Provide the [X, Y] coordinate of the cell's center where the given text is located.  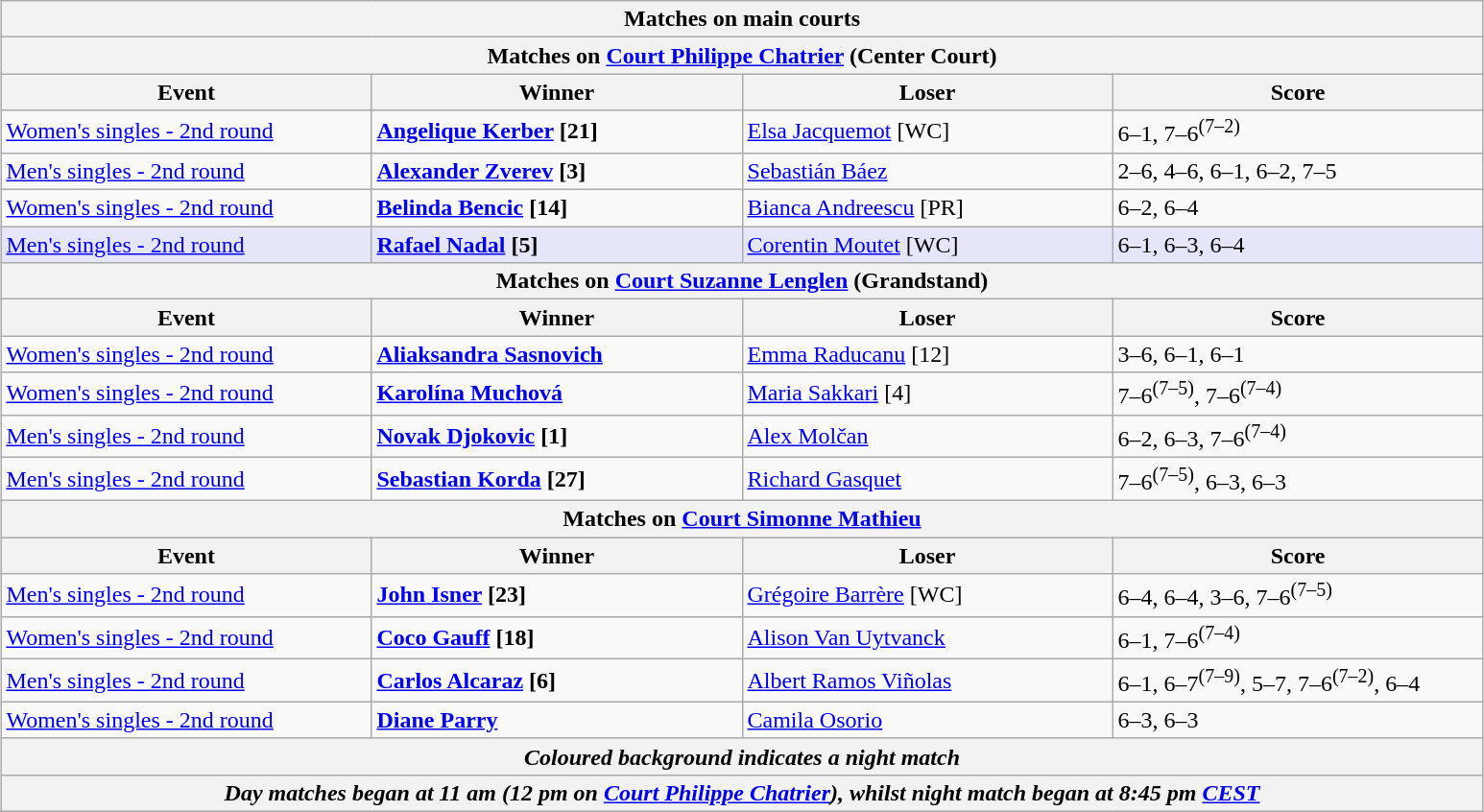
Matches on main courts [742, 19]
John Isner [23] [557, 595]
Angelique Kerber [21] [557, 132]
6–1, 6–3, 6–4 [1298, 245]
Matches on Court Philippe Chatrier (Center Court) [742, 56]
Coloured background indicates a night match [742, 756]
Diane Parry [557, 720]
Emma Raducanu [12] [927, 354]
7–6(7–5), 6–3, 6–3 [1298, 480]
Sebastian Korda [27] [557, 480]
Karolína Muchová [557, 394]
Day matches began at 11 am (12 pm on Court Philippe Chatrier), whilst night match began at 8:45 pm CEST [742, 793]
6–2, 6–3, 7–6(7–4) [1298, 436]
Bianca Andreescu [PR] [927, 208]
Alison Van Uytvanck [927, 637]
6–1, 7–6(7–4) [1298, 637]
Rafael Nadal [5] [557, 245]
2–6, 4–6, 6–1, 6–2, 7–5 [1298, 171]
Elsa Jacquemot [WC] [927, 132]
Novak Djokovic [1] [557, 436]
6–1, 6–7(7–9), 5–7, 7–6(7–2), 6–4 [1298, 681]
Grégoire Barrère [WC] [927, 595]
Alex Molčan [927, 436]
3–6, 6–1, 6–1 [1298, 354]
6–3, 6–3 [1298, 720]
Maria Sakkari [4] [927, 394]
Belinda Bencic [14] [557, 208]
6–4, 6–4, 3–6, 7–6(7–5) [1298, 595]
Sebastián Báez [927, 171]
Alexander Zverev [3] [557, 171]
Carlos Alcaraz [6] [557, 681]
Corentin Moutet [WC] [927, 245]
6–1, 7–6(7–2) [1298, 132]
6–2, 6–4 [1298, 208]
Richard Gasquet [927, 480]
Matches on Court Suzanne Lenglen (Grandstand) [742, 281]
Camila Osorio [927, 720]
Matches on Court Simonne Mathieu [742, 519]
Coco Gauff [18] [557, 637]
Albert Ramos Viñolas [927, 681]
7–6(7–5), 7–6(7–4) [1298, 394]
Aliaksandra Sasnovich [557, 354]
